Provide the (x, y) coordinate of the cell's center where the given text is located.  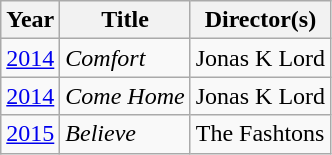
Come Home (125, 96)
Director(s) (260, 20)
Believe (125, 134)
The Fashtons (260, 134)
Title (125, 20)
2015 (30, 134)
Comfort (125, 58)
Year (30, 20)
